Extract the (X, Y) coordinate from the center of the cell holding the provided text.  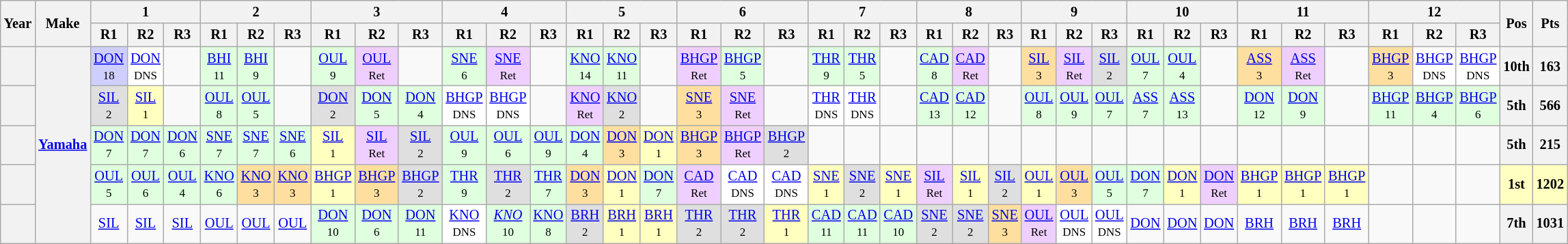
BHGP11 (1390, 105)
3 (376, 12)
BHI11 (219, 66)
1031 (1550, 223)
KNO2 (622, 105)
BHGP4 (1434, 105)
6 (743, 12)
5 (622, 12)
DONDNS (146, 66)
7th (1516, 223)
Pos (1516, 23)
ASS7 (1146, 105)
DON12 (1259, 105)
CAD13 (935, 105)
CAD12 (970, 105)
2 (256, 12)
Year (18, 23)
THR5 (862, 66)
DON10 (333, 223)
CAD10 (898, 223)
10th (1516, 66)
163 (1550, 66)
KNO10 (508, 223)
Make (63, 23)
DON18 (109, 66)
9 (1074, 12)
OUL1 (1039, 185)
THR1 (786, 223)
DON2 (333, 105)
CAD8 (935, 66)
1st (1516, 185)
BHI9 (256, 66)
ASSRet (1303, 66)
BHGP6 (1478, 105)
4 (504, 12)
OUL3 (1074, 185)
ASS13 (1182, 105)
SIL3 (1039, 66)
DON11 (420, 223)
THR7 (549, 185)
KNO8 (549, 223)
1202 (1550, 185)
KNO6 (219, 185)
215 (1550, 145)
DON9 (1303, 105)
1 (146, 12)
12 (1434, 12)
566 (1550, 105)
8 (969, 12)
KNORet (585, 105)
Yamaha (63, 145)
10 (1183, 12)
11 (1303, 12)
Pts (1550, 23)
KNODNS (464, 223)
BHGP5 (743, 66)
KNO14 (585, 66)
7 (862, 12)
DON5 (376, 105)
KNO11 (622, 66)
ASS3 (1259, 66)
DONRet (1219, 185)
BRH2 (585, 223)
